Find where the given text appears and provide that cell's center as [x, y] coordinate. 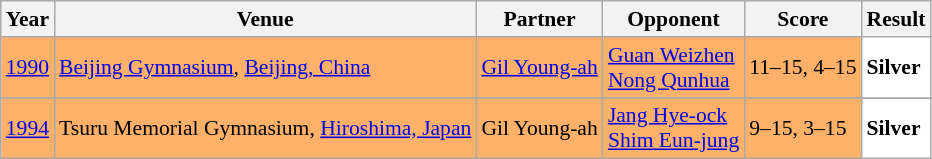
Jang Hye-ock Shim Eun-jung [674, 128]
Partner [539, 19]
Tsuru Memorial Gymnasium, Hiroshima, Japan [265, 128]
Venue [265, 19]
11–15, 4–15 [802, 68]
1994 [28, 128]
1990 [28, 68]
Guan Weizhen Nong Qunhua [674, 68]
Score [802, 19]
9–15, 3–15 [802, 128]
Opponent [674, 19]
Year [28, 19]
Beijing Gymnasium, Beijing, China [265, 68]
Result [896, 19]
